For the text-containing cell, return its midpoint in (x, y) coordinate format. 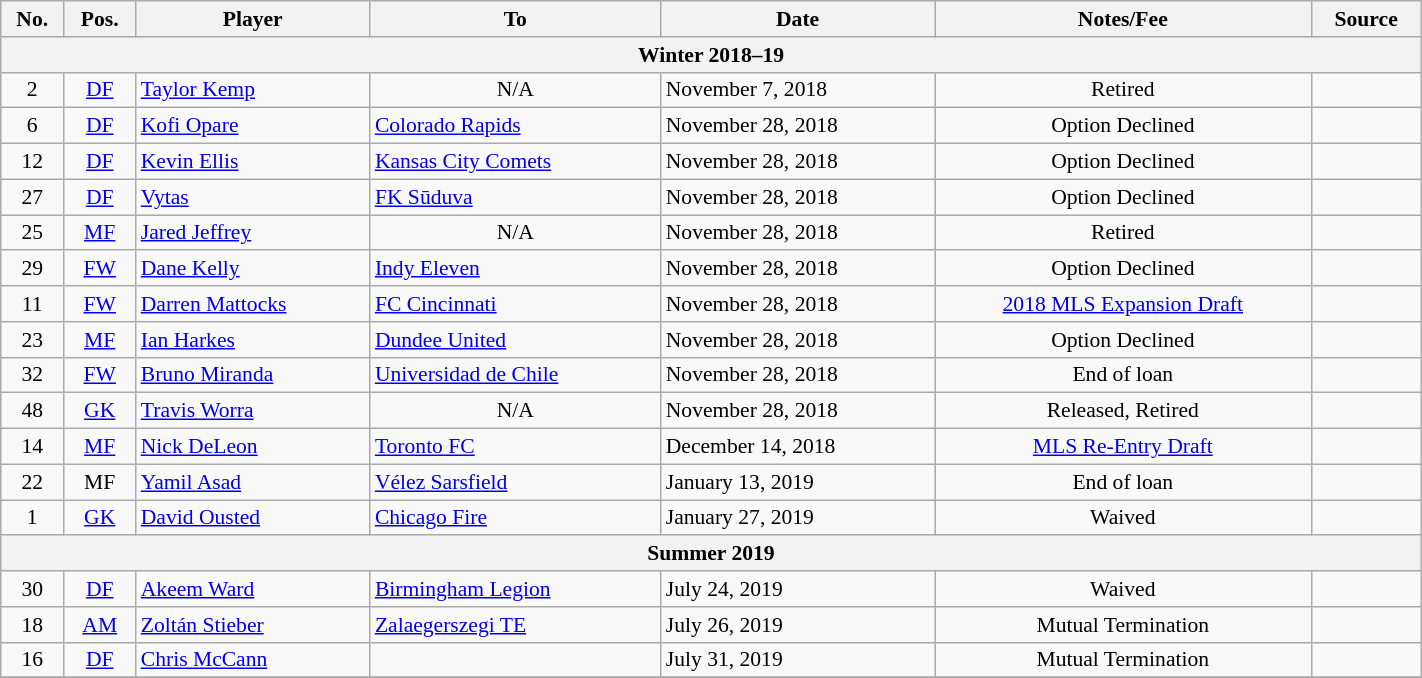
FK Sūduva (516, 197)
January 27, 2019 (798, 518)
Kansas City Comets (516, 162)
Yamil Asad (253, 482)
11 (32, 304)
To (516, 19)
22 (32, 482)
Kofi Opare (253, 126)
December 14, 2018 (798, 447)
Jared Jeffrey (253, 233)
MLS Re-Entry Draft (1124, 447)
November 7, 2018 (798, 90)
Darren Mattocks (253, 304)
30 (32, 589)
Date (798, 19)
2018 MLS Expansion Draft (1124, 304)
29 (32, 269)
14 (32, 447)
48 (32, 411)
Vélez Sarsfield (516, 482)
12 (32, 162)
July 26, 2019 (798, 625)
David Ousted (253, 518)
Chris McCann (253, 660)
Birmingham Legion (516, 589)
Source (1366, 19)
2 (32, 90)
No. (32, 19)
25 (32, 233)
Winter 2018–19 (711, 55)
January 13, 2019 (798, 482)
Bruno Miranda (253, 375)
Released, Retired (1124, 411)
Nick DeLeon (253, 447)
Vytas (253, 197)
6 (32, 126)
18 (32, 625)
Zalaegerszegi TE (516, 625)
Universidad de Chile (516, 375)
32 (32, 375)
1 (32, 518)
Ian Harkes (253, 340)
Colorado Rapids (516, 126)
FC Cincinnati (516, 304)
Dundee United (516, 340)
AM (100, 625)
16 (32, 660)
Toronto FC (516, 447)
Dane Kelly (253, 269)
Indy Eleven (516, 269)
Notes/Fee (1124, 19)
Akeem Ward (253, 589)
Chicago Fire (516, 518)
Taylor Kemp (253, 90)
July 31, 2019 (798, 660)
Pos. (100, 19)
Player (253, 19)
Zoltán Stieber (253, 625)
27 (32, 197)
Summer 2019 (711, 554)
23 (32, 340)
July 24, 2019 (798, 589)
Kevin Ellis (253, 162)
Travis Worra (253, 411)
